Detect which cell encompasses the target text, then output its (x, y) center coordinate. 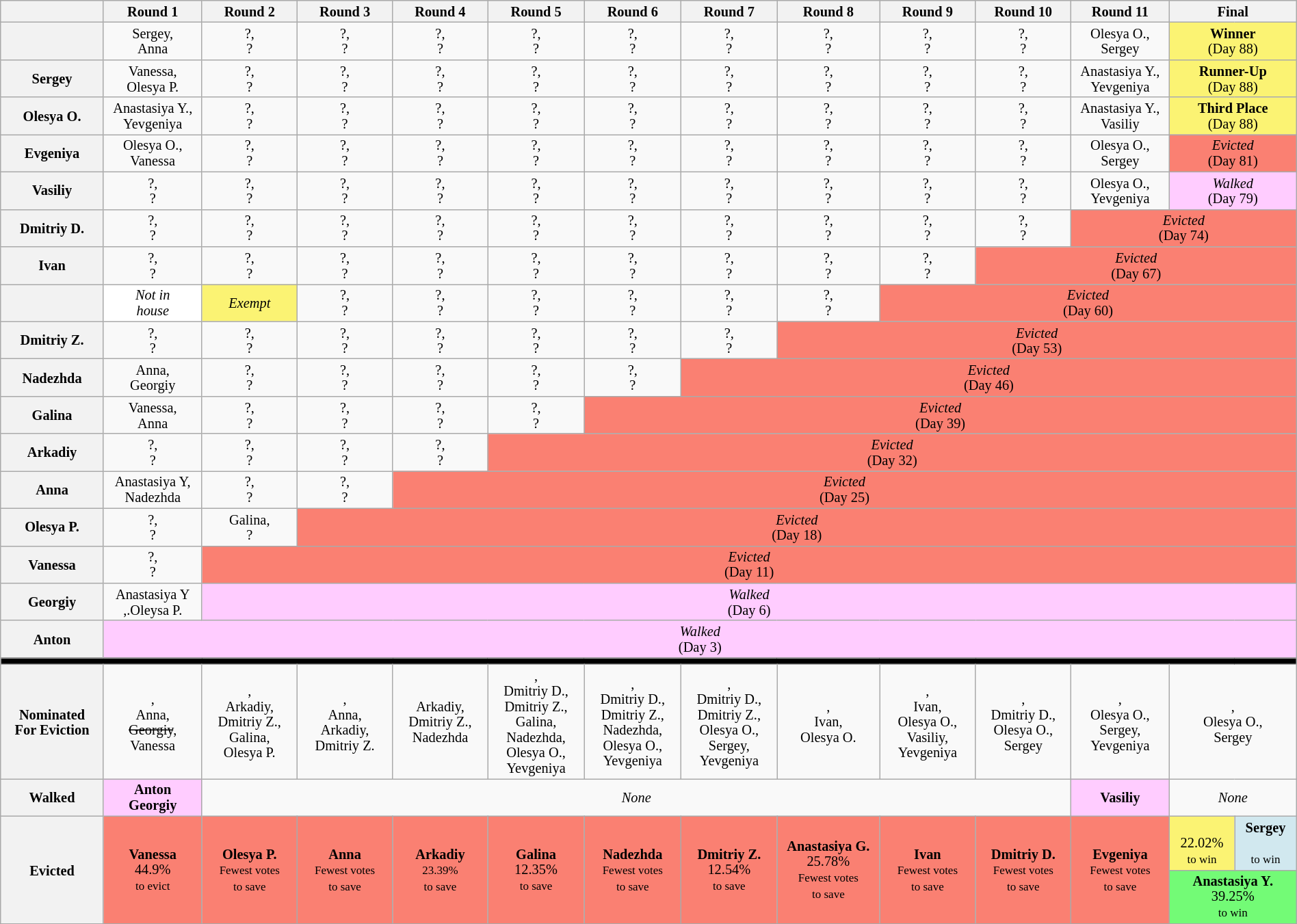
Dmitriy D. (52, 228)
Sergey,Anna (153, 41)
Evicted(Day 67) (1136, 265)
Round 3 (345, 11)
Third Place(Day 88) (1233, 116)
Galina12.35%to save (536, 870)
AntonGeorgiy (153, 797)
Ivan (52, 265)
Galina,? (249, 527)
Round 8 (828, 11)
,Dmitriy D.,Olesya O.,Sergey (1023, 721)
,Arkadiy,Dmitriy Z.,Galina,Olesya P. (249, 721)
Dmitriy Z. (52, 341)
Olesya P. (52, 527)
Arkadiy,Dmitriy Z.,Nadezhda (441, 721)
Olesya O.,Vanessa (153, 153)
Evgeniya (52, 153)
Walked(Day 79) (1233, 190)
Evicted (52, 870)
EvgeniyaFewest votesto save (1121, 870)
Round 2 (249, 11)
Evicted(Day 74) (1184, 228)
Vanessa (52, 565)
Evicted(Day 11) (749, 565)
Sergeyto win (1266, 843)
Evicted(Day 81) (1233, 153)
Not inhouse (153, 302)
Olesya O.,Yevgeniya (1121, 190)
Anastasiya Y,Nadezhda (153, 490)
Walked (52, 797)
Nadezhda (52, 378)
Georgiy (52, 602)
,Dmitriy D.,Dmitriy Z.,Galina,Nadezhda,Olesya O.,Yevgeniya (536, 721)
22.02%to win (1201, 843)
,Anna,Georgiy,Vanessa (153, 721)
Arkadiy (52, 453)
Dmitriy Z.12.54%to save (729, 870)
Olesya O. (52, 116)
,Dmitriy D.,Dmitriy Z.,Nadezhda,Olesya O.,Yevgeniya (633, 721)
Round 6 (633, 11)
Dmitriy D.Fewest votesto save (1023, 870)
Anastasiya Y,.Oleysa P. (153, 602)
Anna,Georgiy (153, 378)
Galina (52, 414)
Vanessa,Olesya P. (153, 78)
Anastasiya Y.,Vasiliy (1121, 116)
Final (1233, 11)
,Ivan,Olesya O. (828, 721)
Vanessa,Anna (153, 414)
Round 9 (928, 11)
Sergey (52, 78)
Round 10 (1023, 11)
Walked(Day 3) (700, 639)
,Olesya O.,Sergey,Yevgeniya (1121, 721)
,Dmitriy D.,Dmitriy Z.,Olesya O.,Sergey,Yevgeniya (729, 721)
Evicted(Day 60) (1088, 302)
IvanFewest votesto save (928, 870)
Round 7 (729, 11)
Evicted(Day 32) (892, 453)
AnnaFewest votesto save (345, 870)
Exempt (249, 302)
Round 11 (1121, 11)
Round 4 (441, 11)
Arkadiy23.39%to save (441, 870)
Anastasiya G.25.78%Fewest votesto save (828, 870)
Evicted(Day 53) (1037, 341)
Vanessa44.9%to evict (153, 870)
NadezhdaFewest votesto save (633, 870)
,Ivan,Olesya O.,Vasiliy,Yevgeniya (928, 721)
Runner-Up(Day 88) (1233, 78)
,Anna,Arkadiy,Dmitriy Z. (345, 721)
Evicted(Day 46) (989, 378)
Olesya P.Fewest votesto save (249, 870)
Anna (52, 490)
Anastasiya Y.39.25%to win (1233, 897)
Evicted(Day 39) (940, 414)
Anton (52, 639)
Round 1 (153, 11)
Walked(Day 6) (749, 602)
Evicted(Day 25) (844, 490)
Evicted(Day 18) (796, 527)
,Olesya O.,Sergey (1233, 721)
Round 5 (536, 11)
Nominated For Eviction (52, 721)
Winner(Day 88) (1233, 41)
